Determine the (X, Y) coordinate at the center of the cell enclosing the given text.  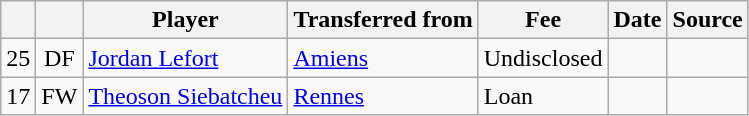
25 (18, 58)
FW (60, 96)
Undisclosed (543, 58)
Transferred from (383, 20)
Date (638, 20)
Theoson Siebatcheu (186, 96)
Player (186, 20)
17 (18, 96)
Jordan Lefort (186, 58)
DF (60, 58)
Loan (543, 96)
Amiens (383, 58)
Fee (543, 20)
Rennes (383, 96)
Source (708, 20)
